Output the (x, y) coordinate of the center of the cell containing the given text.  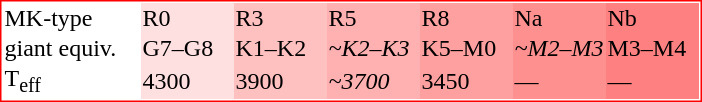
K5–M0 (466, 48)
giant equiv. (72, 48)
M3–M4 (652, 48)
Teff (72, 81)
~M2–M3 (560, 48)
R0 (188, 18)
3900 (280, 81)
G7–G8 (188, 48)
~K2–K3 (374, 48)
Na (560, 18)
MK-type (72, 18)
~3700 (374, 81)
R3 (280, 18)
R8 (466, 18)
R5 (374, 18)
3450 (466, 81)
4300 (188, 81)
K1–K2 (280, 48)
Nb (652, 18)
